Extract the (x, y) coordinate from the center of the cell holding the provided text.  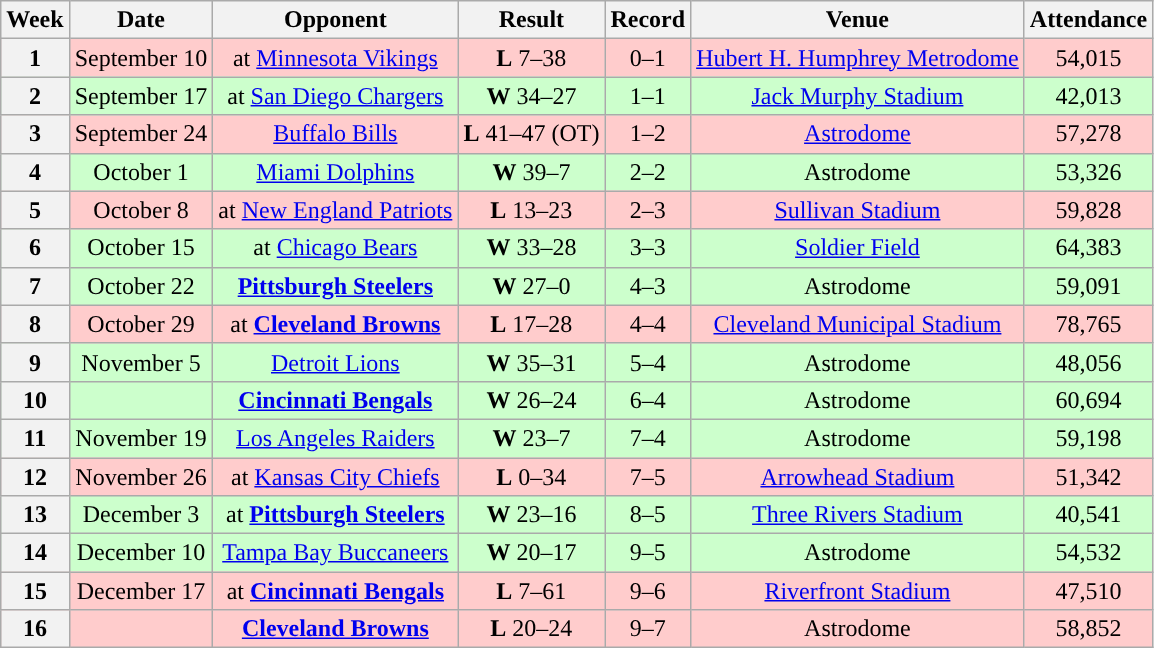
L 17–28 (532, 324)
6–4 (648, 400)
October 22 (141, 286)
Week (35, 20)
W 23–16 (532, 515)
October 1 (141, 172)
November 26 (141, 477)
Result (532, 20)
Venue (858, 20)
4–4 (648, 324)
3 (35, 134)
11 (35, 438)
December 3 (141, 515)
1–1 (648, 96)
W 35–31 (532, 362)
14 (35, 553)
15 (35, 591)
Miami Dolphins (336, 172)
9–6 (648, 591)
7 (35, 286)
Cincinnati Bengals (336, 400)
Riverfront Stadium (858, 591)
7–4 (648, 438)
8 (35, 324)
W 33–28 (532, 248)
2 (35, 96)
Hubert H. Humphrey Metrodome (858, 58)
3–3 (648, 248)
at Chicago Bears (336, 248)
42,013 (1088, 96)
Pittsburgh Steelers (336, 286)
8–5 (648, 515)
at Cleveland Browns (336, 324)
40,541 (1088, 515)
November 19 (141, 438)
54,532 (1088, 553)
Detroit Lions (336, 362)
16 (35, 629)
54,015 (1088, 58)
7–5 (648, 477)
Jack Murphy Stadium (858, 96)
57,278 (1088, 134)
0–1 (648, 58)
1 (35, 58)
Cleveland Municipal Stadium (858, 324)
78,765 (1088, 324)
10 (35, 400)
5–4 (648, 362)
12 (35, 477)
Soldier Field (858, 248)
L 13–23 (532, 210)
Los Angeles Raiders (336, 438)
48,056 (1088, 362)
59,828 (1088, 210)
September 24 (141, 134)
53,326 (1088, 172)
L 41–47 (OT) (532, 134)
Three Rivers Stadium (858, 515)
W 23–7 (532, 438)
September 10 (141, 58)
58,852 (1088, 629)
13 (35, 515)
47,510 (1088, 591)
4–3 (648, 286)
October 8 (141, 210)
at Pittsburgh Steelers (336, 515)
Date (141, 20)
W 27–0 (532, 286)
L 7–61 (532, 591)
at Cincinnati Bengals (336, 591)
Record (648, 20)
Sullivan Stadium (858, 210)
at New England Patriots (336, 210)
1–2 (648, 134)
October 15 (141, 248)
51,342 (1088, 477)
at Kansas City Chiefs (336, 477)
L 20–24 (532, 629)
September 17 (141, 96)
at San Diego Chargers (336, 96)
59,091 (1088, 286)
W 20–17 (532, 553)
5 (35, 210)
60,694 (1088, 400)
W 34–27 (532, 96)
Opponent (336, 20)
9–7 (648, 629)
Buffalo Bills (336, 134)
Cleveland Browns (336, 629)
Attendance (1088, 20)
W 26–24 (532, 400)
L 0–34 (532, 477)
6 (35, 248)
L 7–38 (532, 58)
2–3 (648, 210)
December 10 (141, 553)
November 5 (141, 362)
2–2 (648, 172)
Arrowhead Stadium (858, 477)
at Minnesota Vikings (336, 58)
59,198 (1088, 438)
4 (35, 172)
Tampa Bay Buccaneers (336, 553)
64,383 (1088, 248)
9 (35, 362)
9–5 (648, 553)
October 29 (141, 324)
December 17 (141, 591)
W 39–7 (532, 172)
